Identify which cell holds the provided text, then report its [X, Y] central coordinate. 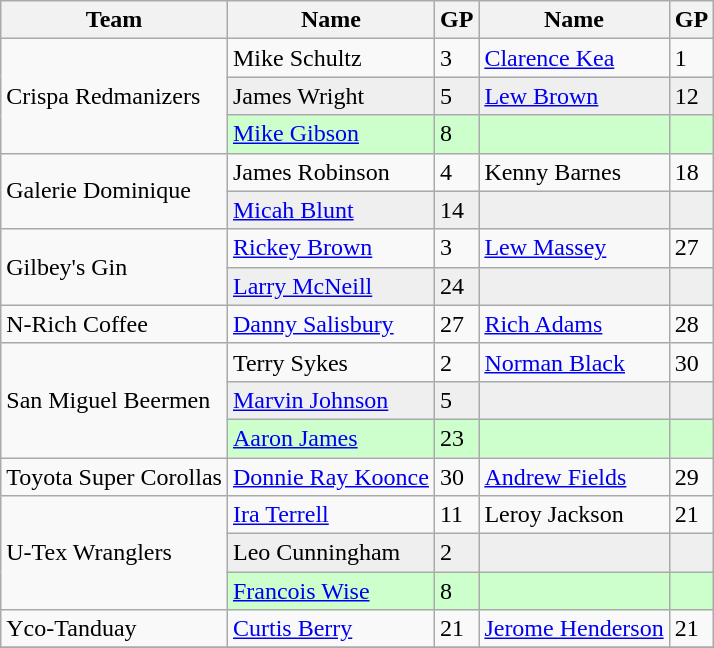
Danny Salisbury [330, 324]
Toyota Super Corollas [114, 477]
Yco-Tanduay [114, 629]
Micah Blunt [330, 210]
James Robinson [330, 172]
San Miguel Beermen [114, 400]
Andrew Fields [574, 477]
Larry McNeill [330, 286]
24 [456, 286]
14 [456, 210]
U-Tex Wranglers [114, 553]
Curtis Berry [330, 629]
Marvin Johnson [330, 400]
Mike Gibson [330, 134]
Clarence Kea [574, 58]
Donnie Ray Koonce [330, 477]
12 [691, 96]
Jerome Henderson [574, 629]
Leroy Jackson [574, 515]
Crispa Redmanizers [114, 96]
Rickey Brown [330, 248]
4 [456, 172]
Team [114, 20]
Leo Cunningham [330, 553]
Galerie Dominique [114, 191]
Kenny Barnes [574, 172]
Francois Wise [330, 591]
23 [456, 438]
Rich Adams [574, 324]
Norman Black [574, 362]
N-Rich Coffee [114, 324]
Gilbey's Gin [114, 267]
28 [691, 324]
29 [691, 477]
18 [691, 172]
1 [691, 58]
Mike Schultz [330, 58]
Ira Terrell [330, 515]
Lew Massey [574, 248]
11 [456, 515]
Terry Sykes [330, 362]
Aaron James [330, 438]
Lew Brown [574, 96]
James Wright [330, 96]
